Pinpoint the cell where the given text exists, returning its [x, y] midpoint coordinate. 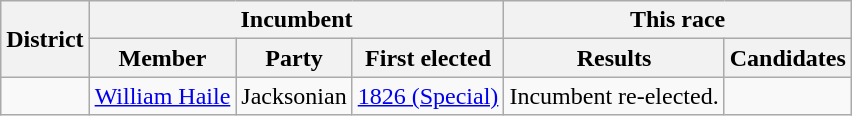
Incumbent re-elected. [614, 96]
1826 (Special) [428, 96]
Member [162, 58]
Candidates [788, 58]
Party [294, 58]
This race [678, 20]
Results [614, 58]
First elected [428, 58]
District [45, 39]
William Haile [162, 96]
Jacksonian [294, 96]
Incumbent [296, 20]
